Return the [x, y] coordinate for the center point of the cell that contains the specified text.  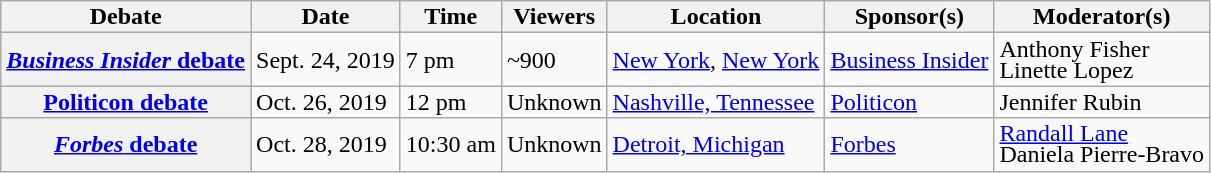
Location [716, 17]
Time [450, 17]
Randall LaneDaniela Pierre-Bravo [1102, 144]
Oct. 28, 2019 [326, 144]
New York, New York [716, 60]
~900 [554, 60]
12 pm [450, 102]
10:30 am [450, 144]
Jennifer Rubin [1102, 102]
Viewers [554, 17]
Debate [126, 17]
Anthony FisherLinette Lopez [1102, 60]
Politicon debate [126, 102]
Politicon [910, 102]
Sponsor(s) [910, 17]
Oct. 26, 2019 [326, 102]
Business Insider [910, 60]
Forbes debate [126, 144]
Moderator(s) [1102, 17]
Business Insider debate [126, 60]
7 pm [450, 60]
Sept. 24, 2019 [326, 60]
Detroit, Michigan [716, 144]
Nashville, Tennessee [716, 102]
Forbes [910, 144]
Date [326, 17]
